Detect which cell encompasses the target text, then output its [x, y] center coordinate. 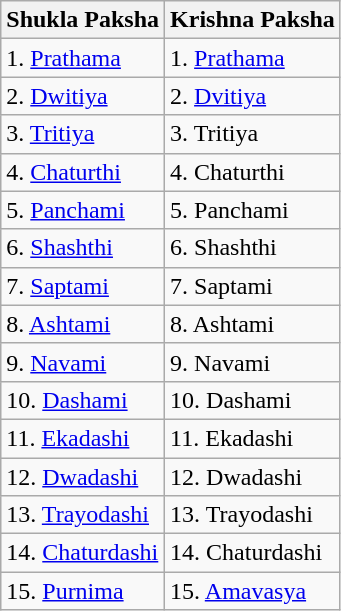
15. Purnima [83, 591]
2. Dwitiya [83, 96]
15. Amavasya [253, 591]
2. Dvitiya [253, 96]
Shukla Paksha [83, 20]
Krishna Paksha [253, 20]
